Return the (x, y) coordinate for the center point of the cell that contains the specified text.  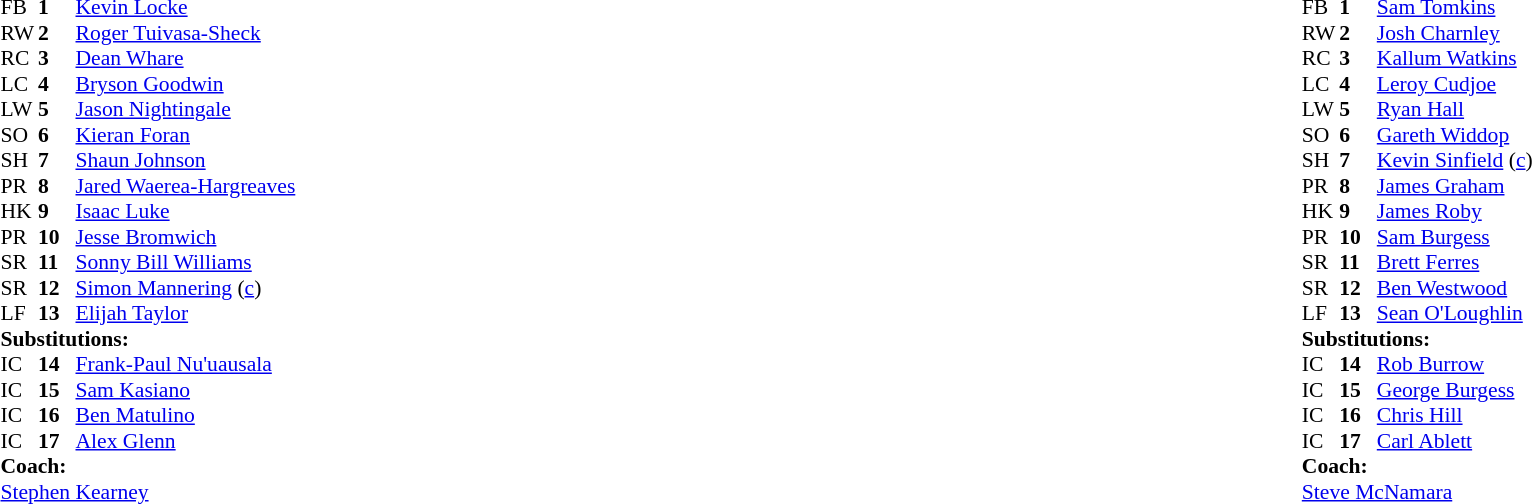
Isaac Luke (186, 211)
Alex Glenn (186, 441)
Roger Tuivasa-Sheck (186, 33)
Shaun Johnson (186, 161)
Elijah Taylor (186, 313)
Sam Kasiano (186, 390)
Dean Whare (186, 59)
Coach: (148, 467)
Jesse Bromwich (186, 237)
Jason Nightingale (186, 109)
Substitutions: (148, 339)
Kieran Foran (186, 135)
Simon Mannering (c) (186, 288)
Ben Matulino (186, 415)
Jared Waerea-Hargreaves (186, 186)
Sonny Bill Williams (186, 263)
Bryson Goodwin (186, 84)
Frank-Paul Nu'uausala (186, 365)
